Determine the [X, Y] coordinate at the center of the cell enclosing the given text.  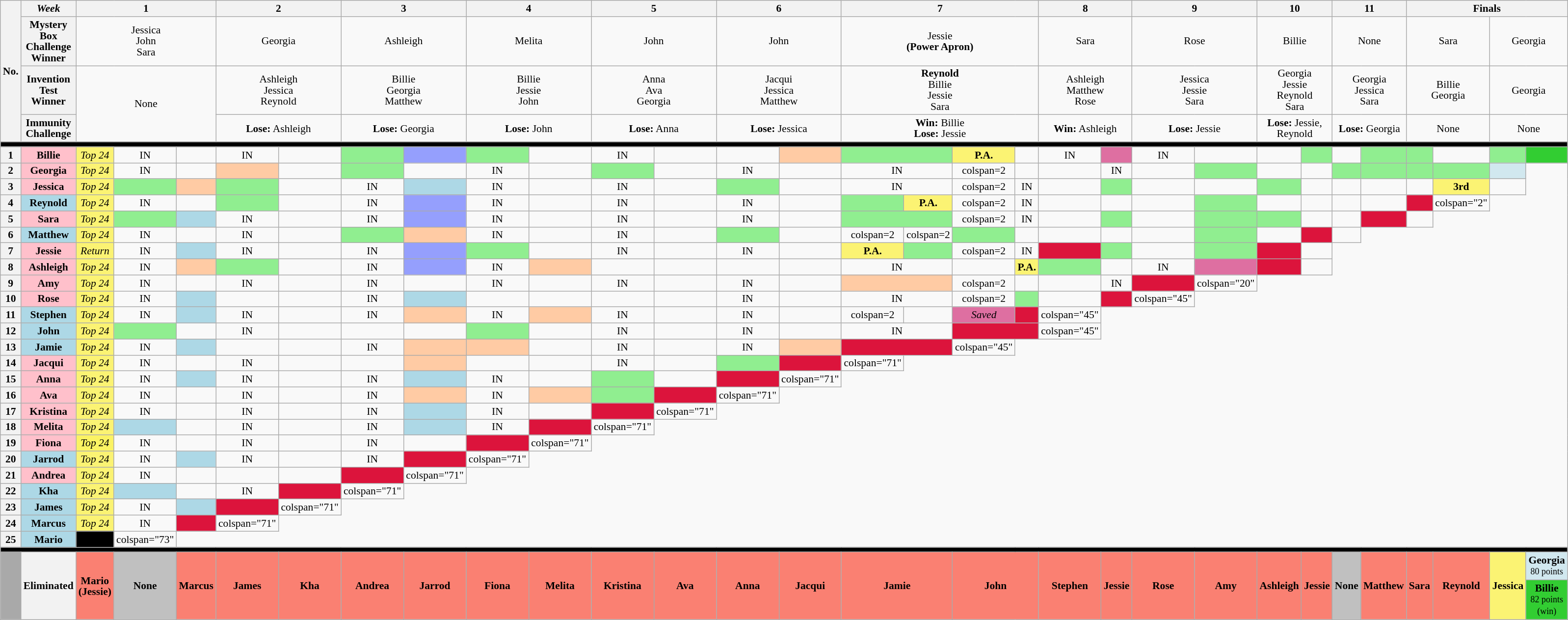
Win: Ashleigh [1085, 129]
20 [11, 459]
21 [11, 475]
17 [11, 411]
colspan="20" [1226, 283]
Lose: Ashleigh [279, 129]
MysteryBoxChallengeWinner [49, 41]
GeorgiaJessicaSara [1369, 90]
Mario(Jessie) [95, 586]
13 [11, 348]
BillieJessieJohn [529, 90]
Jessie(Power Apron) [940, 41]
AshleighJessicaReynold [279, 90]
18 [11, 427]
Week [49, 9]
BillieGeorgiaMatthew [403, 90]
25 [11, 539]
3rd [1462, 188]
GeorgiaJessieReynoldSara [1295, 90]
23 [11, 508]
JacquiJessicaMatthew [779, 90]
Lose: Jessica [779, 129]
JessicaJohnSara [146, 41]
No. [11, 71]
Lose: Anna [654, 129]
Georgia80 points [1546, 566]
Saved [983, 315]
22 [11, 491]
Lose: John [529, 129]
Billie Georgia [1448, 90]
16 [11, 396]
AnnaAvaGeorgia [654, 90]
colspan="2" [1462, 203]
14 [11, 363]
Mario [49, 539]
JessicaJessieSara [1195, 90]
19 [11, 444]
Finals [1487, 9]
Lose: Jessie [1195, 129]
Eliminated [49, 586]
ImmunityChallenge [49, 129]
24 [11, 523]
Win: Billie Lose: Jessie [940, 129]
ReynoldBillieJessieSara [940, 90]
InventionTestWinner [49, 90]
Lose: Jessie, Reynold [1295, 129]
15 [11, 379]
Return [95, 251]
colspan="73" [145, 539]
12 [11, 331]
Billie82 points (win) [1546, 600]
AshleighMatthewRose [1085, 90]
